From the cell containing the given text, extract its center point as (X, Y) coordinate. 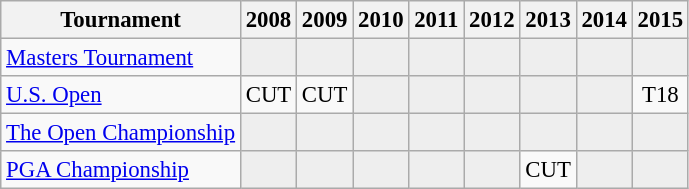
2014 (604, 20)
2010 (381, 20)
2013 (548, 20)
2011 (436, 20)
2015 (660, 20)
Masters Tournament (121, 58)
2009 (325, 20)
Tournament (121, 20)
2012 (492, 20)
U.S. Open (121, 95)
T18 (660, 95)
The Open Championship (121, 133)
PGA Championship (121, 170)
2008 (268, 20)
